Scan for the cell matching the given text and deliver its [X, Y] coordinate at center. 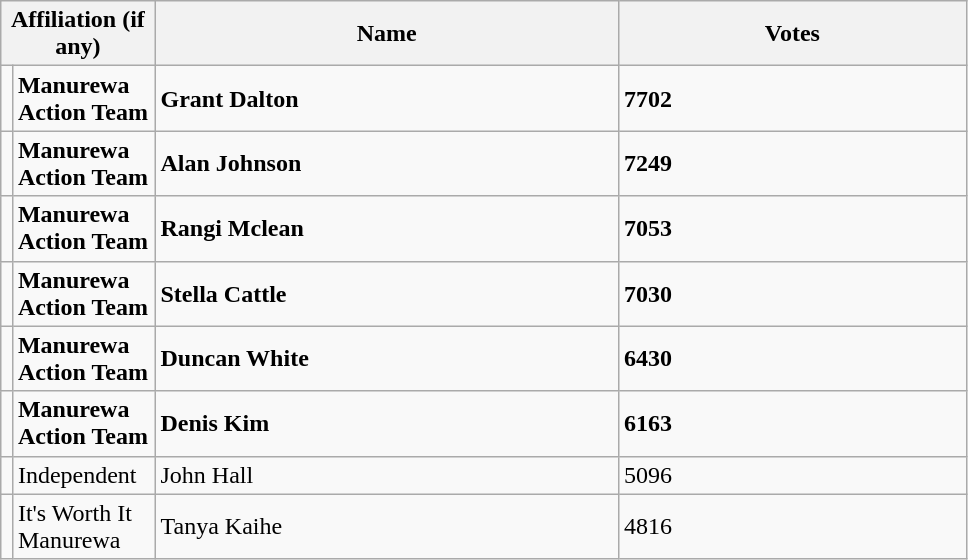
6163 [793, 424]
Duncan White [387, 358]
It's Worth It Manurewa [84, 526]
Denis Kim [387, 424]
Rangi Mclean [387, 228]
Alan Johnson [387, 164]
5096 [793, 475]
7702 [793, 98]
7249 [793, 164]
Name [387, 34]
4816 [793, 526]
Stella Cattle [387, 294]
Independent [84, 475]
Tanya Kaihe [387, 526]
John Hall [387, 475]
7030 [793, 294]
7053 [793, 228]
6430 [793, 358]
Votes [793, 34]
Affiliation (if any) [78, 34]
Grant Dalton [387, 98]
